Return [X, Y] of the center of cell containing provided text 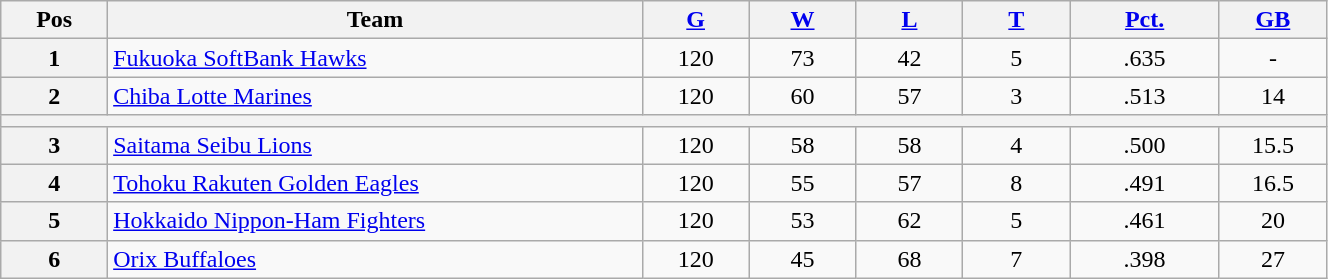
Hokkaido Nippon-Ham Fighters [376, 221]
55 [802, 183]
20 [1272, 221]
Orix Buffaloes [376, 259]
Pos [54, 20]
62 [910, 221]
14 [1272, 96]
T [1016, 20]
1 [54, 58]
60 [802, 96]
GB [1272, 20]
Saitama Seibu Lions [376, 145]
.491 [1145, 183]
G [696, 20]
Team [376, 20]
73 [802, 58]
16.5 [1272, 183]
Chiba Lotte Marines [376, 96]
.398 [1145, 259]
Tohoku Rakuten Golden Eagles [376, 183]
45 [802, 259]
7 [1016, 259]
.635 [1145, 58]
.461 [1145, 221]
W [802, 20]
27 [1272, 259]
8 [1016, 183]
Pct. [1145, 20]
.513 [1145, 96]
42 [910, 58]
15.5 [1272, 145]
.500 [1145, 145]
Fukuoka SoftBank Hawks [376, 58]
68 [910, 259]
- [1272, 58]
2 [54, 96]
6 [54, 259]
L [910, 20]
53 [802, 221]
